Find where the given text appears and provide that cell's center as (x, y) coordinate. 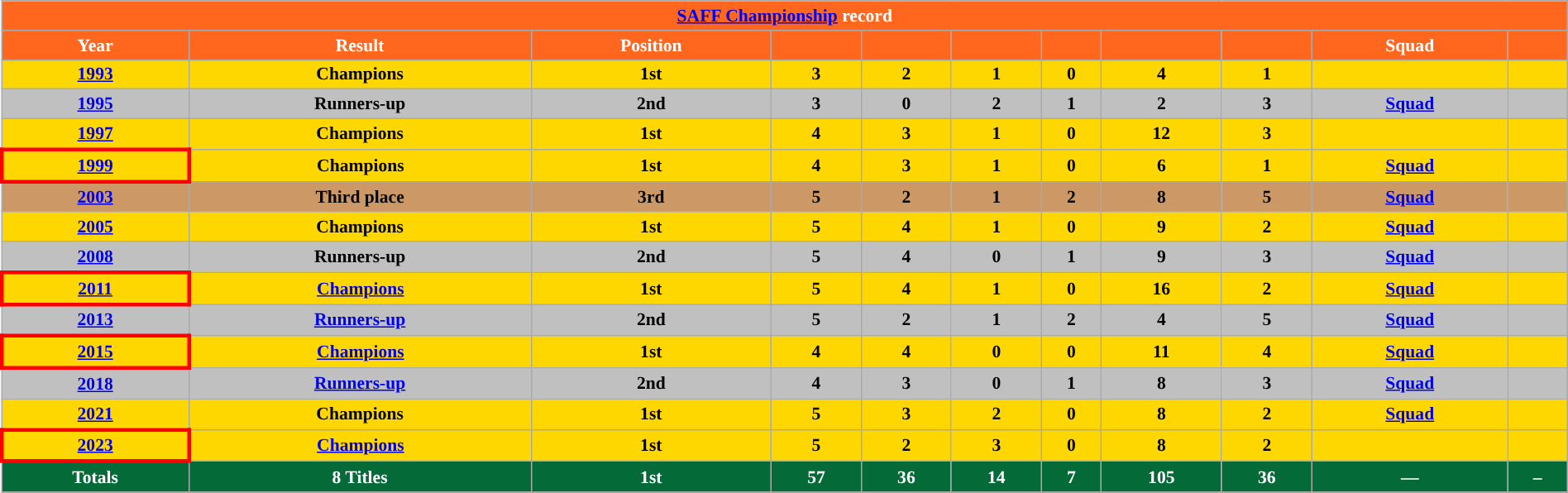
2008 (95, 256)
2021 (95, 414)
Result (360, 45)
3rd (651, 197)
1997 (95, 134)
2018 (95, 384)
Position (651, 45)
14 (996, 476)
2005 (95, 227)
1993 (95, 74)
1995 (95, 104)
Totals (95, 476)
2011 (95, 288)
1999 (95, 165)
57 (815, 476)
Year (95, 45)
2015 (95, 352)
2003 (95, 197)
— (1409, 476)
12 (1161, 134)
105 (1161, 476)
– (1537, 476)
6 (1161, 165)
2013 (95, 321)
16 (1161, 288)
11 (1161, 352)
8 Titles (360, 476)
2023 (95, 445)
Third place (360, 197)
7 (1071, 476)
SAFF Championship record (784, 16)
